Locate the cell with the specified text and output its (x, y) center coordinate. 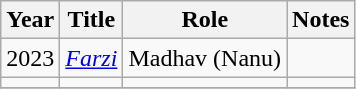
Notes (321, 20)
Role (205, 20)
Madhav (Nanu) (205, 58)
Title (92, 20)
Farzi (92, 58)
2023 (30, 58)
Year (30, 20)
